Output the (X, Y) coordinate of the center of the cell containing the given text.  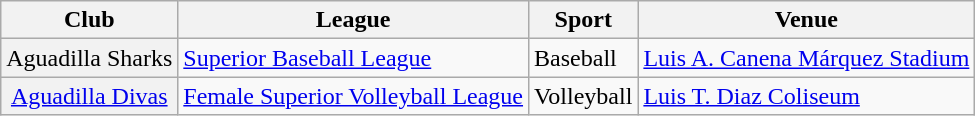
Luis A. Canena Márquez Stadium (806, 58)
Aguadilla Sharks (90, 58)
Volleyball (584, 96)
Venue (806, 20)
Superior Baseball League (354, 58)
Sport (584, 20)
Female Superior Volleyball League (354, 96)
League (354, 20)
Luis T. Diaz Coliseum (806, 96)
Club (90, 20)
Baseball (584, 58)
Aguadilla Divas (90, 96)
